Capture the cell that displays the provided text and extract its (x, y) central coordinate. 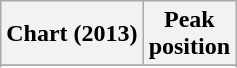
Peakposition (189, 34)
Chart (2013) (72, 34)
